Capture the cell that displays the provided text and extract its (X, Y) central coordinate. 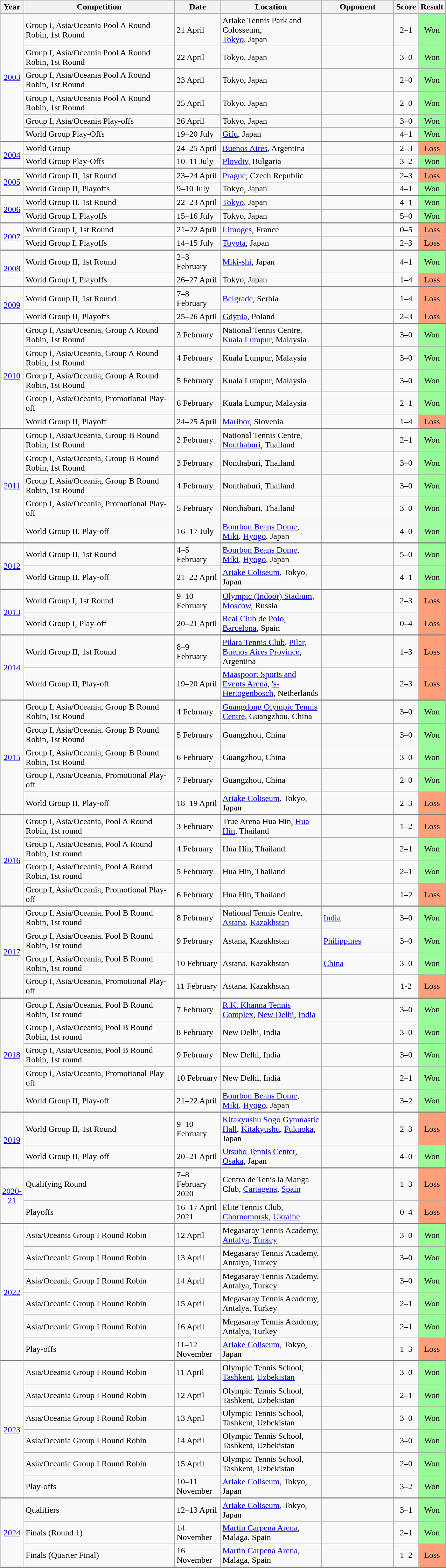
Miki-shi, Japan (271, 261)
22–23 April (197, 203)
19–20 July (197, 135)
2022 (12, 1292)
2017 (12, 952)
14–15 July (197, 243)
4–5 February (197, 554)
2013 (12, 612)
25 April (197, 103)
Ariake Tennis Park and Colosseum, Tokyo, Japan (271, 30)
Centro de Tenis la Manga Club, Cartagena, Spain (271, 1184)
Competition (99, 7)
2004 (12, 155)
Year (12, 7)
2020-21 (12, 1196)
16–17 April 2021 (197, 1212)
National Tennis Centre, Kuala Lumpur, Malaysia (271, 335)
Kitakyushu Sogo Gymnastic Hall, Kitakyushu, Fukuoka, Japan (271, 1129)
3–1 (406, 1510)
Finals (Quarter Final) (99, 1555)
16–17 July (197, 532)
23 April (197, 80)
18–19 April (197, 803)
16 November (197, 1555)
Opponent (357, 7)
China (357, 964)
Elite Tennis Club, Chornomorsk, Ukraine (271, 1212)
World Group I, Play-off (99, 624)
Qualifying Round (99, 1184)
19–20 April (197, 684)
22 April (197, 57)
Maaspoort Sports and Events Arena, 's-Hertogenbosch, Netherlands (271, 684)
2012 (12, 566)
0–5 (406, 230)
7–8 February (197, 298)
Finals (Round 1) (99, 1533)
2024 (12, 1533)
Toyota, Japan (271, 243)
2005 (12, 182)
Location (271, 7)
2008 (12, 268)
2–3 February (197, 261)
23–24 April (197, 175)
2 February (197, 440)
25–26 April (197, 317)
2014 (12, 668)
2019 (12, 1140)
16 April (197, 1327)
10–11 November (197, 1487)
2007 (12, 237)
R.K. Khanna Tennis Complex, New Delhi, India (271, 1009)
26 April (197, 121)
21 April (197, 30)
Gdynia, Poland (271, 317)
Group I, Asia/Oceania Play-offs (99, 121)
Playoffs (99, 1212)
Result (432, 7)
Maribor, Slovenia (271, 422)
11 April (197, 1372)
26–27 April (197, 280)
Utsubo Tennis Center, Osaka, Japan (271, 1156)
14 November (197, 1533)
2003 (12, 77)
Real Club de Polo, Barcelona, Spain (271, 624)
True Arena Hua Hin, Hua Hin, Thailand (271, 826)
2010 (12, 376)
India (357, 918)
2006 (12, 209)
Qualifiers (99, 1510)
Philippines (357, 940)
Score (406, 7)
15–16 July (197, 216)
2018 (12, 1055)
Prague, Czech Republic (271, 175)
Belgrade, Serbia (271, 298)
National Tennis Centre, Astana, Kazakhstan (271, 918)
National Tennis Centre, Nonthaburi, Thailand (271, 440)
7–8 February 2020 (197, 1184)
Gifu, Japan (271, 135)
Pilara Tennis Club, Pilar, Buenos Aires Province, Argentina (271, 652)
Guangdong Olympic Tennis Centre, Guangzhou, China (271, 712)
12–13 April (197, 1510)
World Group II, Playoff (99, 422)
Date (197, 7)
9–10 July (197, 189)
Limoges, France (271, 230)
10–11 July (197, 162)
11 February (197, 986)
2023 (12, 1430)
2011 (12, 486)
World Group (99, 148)
Olympic (Indoor) Stadium, Moscow, Russia (271, 601)
11–12 November (197, 1349)
2015 (12, 757)
2016 (12, 860)
8–9 February (197, 652)
Buenos Aires, Argentina (271, 148)
2009 (12, 305)
Plovdiv, Bulgaria (271, 162)
1-2 (406, 986)
